Find where the given text appears and provide that cell's center as [x, y] coordinate. 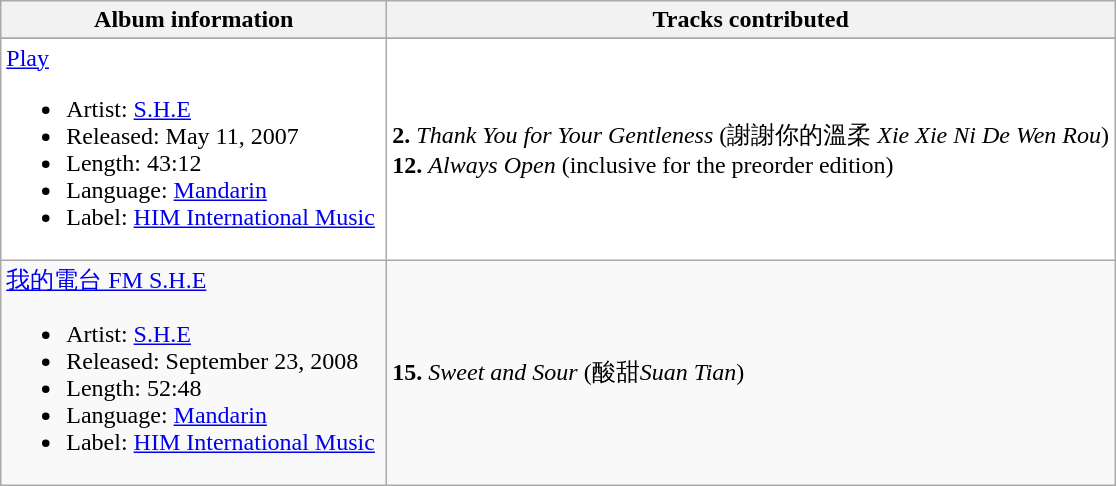
Album information [194, 20]
15. Sweet and Sour (酸甜Suan Tian) [751, 373]
PlayArtist: S.H.EReleased: May 11, 2007Length: 43:12Language: MandarinLabel: HIM International Music [194, 150]
我的電台 FM S.H.EArtist: S.H.EReleased: September 23, 2008Length: 52:48Language: MandarinLabel: HIM International Music [194, 373]
Tracks contributed [751, 20]
2. Thank You for Your Gentleness (謝謝你的溫柔 Xie Xie Ni De Wen Rou)12. Always Open (inclusive for the preorder edition) [751, 150]
